Capture the cell that displays the provided text and extract its (X, Y) central coordinate. 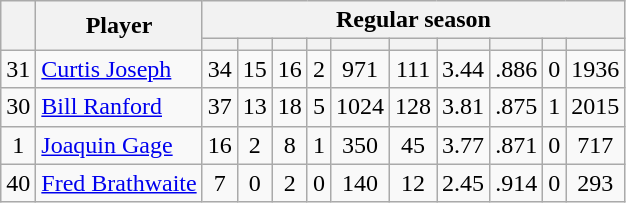
Curtis Joseph (119, 69)
1936 (596, 69)
8 (290, 145)
111 (412, 69)
.886 (516, 69)
2.45 (464, 183)
3.81 (464, 107)
.871 (516, 145)
2015 (596, 107)
1024 (360, 107)
3.77 (464, 145)
5 (318, 107)
350 (360, 145)
15 (254, 69)
Joaquin Gage (119, 145)
Player (119, 26)
12 (412, 183)
7 (220, 183)
.875 (516, 107)
30 (18, 107)
293 (596, 183)
31 (18, 69)
128 (412, 107)
Bill Ranford (119, 107)
40 (18, 183)
Regular season (414, 20)
18 (290, 107)
.914 (516, 183)
Fred Brathwaite (119, 183)
971 (360, 69)
3.44 (464, 69)
34 (220, 69)
45 (412, 145)
140 (360, 183)
37 (220, 107)
13 (254, 107)
717 (596, 145)
